From the cell containing the given text, extract its center point as (x, y) coordinate. 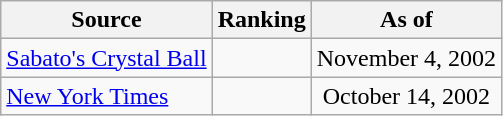
As of (406, 20)
Ranking (262, 20)
Source (106, 20)
New York Times (106, 96)
November 4, 2002 (406, 58)
Sabato's Crystal Ball (106, 58)
October 14, 2002 (406, 96)
